Capture the cell that displays the provided text and extract its [x, y] central coordinate. 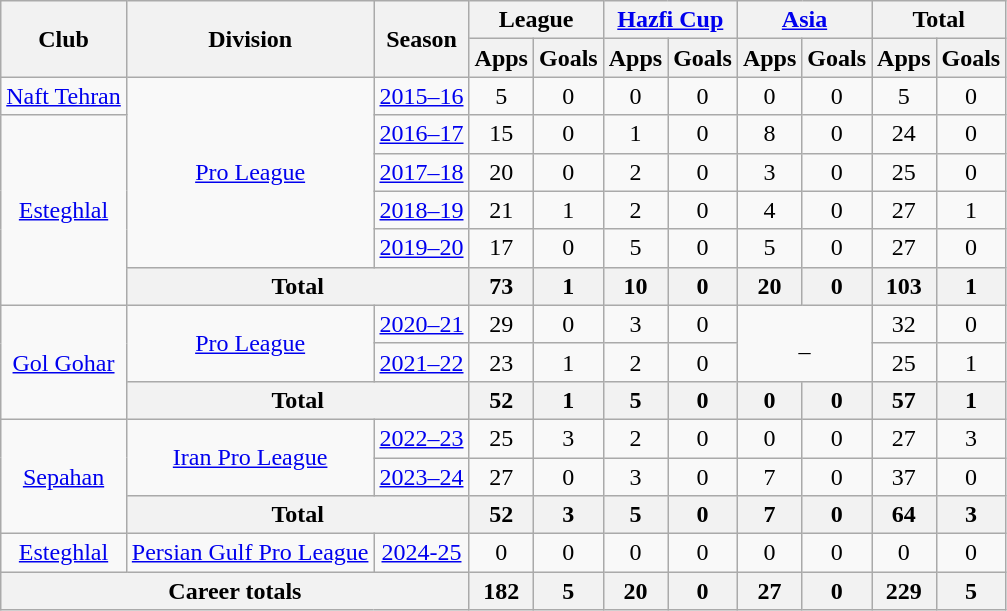
10 [635, 286]
2021–22 [422, 362]
2020–21 [422, 324]
Iran Pro League [250, 457]
2018–19 [422, 210]
4 [769, 210]
2016–17 [422, 134]
23 [501, 362]
Club [64, 39]
17 [501, 248]
182 [501, 591]
Persian Gulf Pro League [250, 553]
2024-25 [422, 553]
Division [250, 39]
32 [904, 324]
_ [804, 343]
57 [904, 400]
21 [501, 210]
24 [904, 134]
103 [904, 286]
2023–24 [422, 477]
2017–18 [422, 172]
Hazfi Cup [670, 20]
Season [422, 39]
29 [501, 324]
League [536, 20]
Asia [804, 20]
73 [501, 286]
8 [769, 134]
15 [501, 134]
64 [904, 515]
2015–16 [422, 96]
2019–20 [422, 248]
2022–23 [422, 438]
37 [904, 477]
Sepahan [64, 476]
Gol Gohar [64, 362]
229 [904, 591]
Career totals [235, 591]
Naft Tehran [64, 96]
